Search for the cell housing the specified text and yield its (x, y) center coordinate. 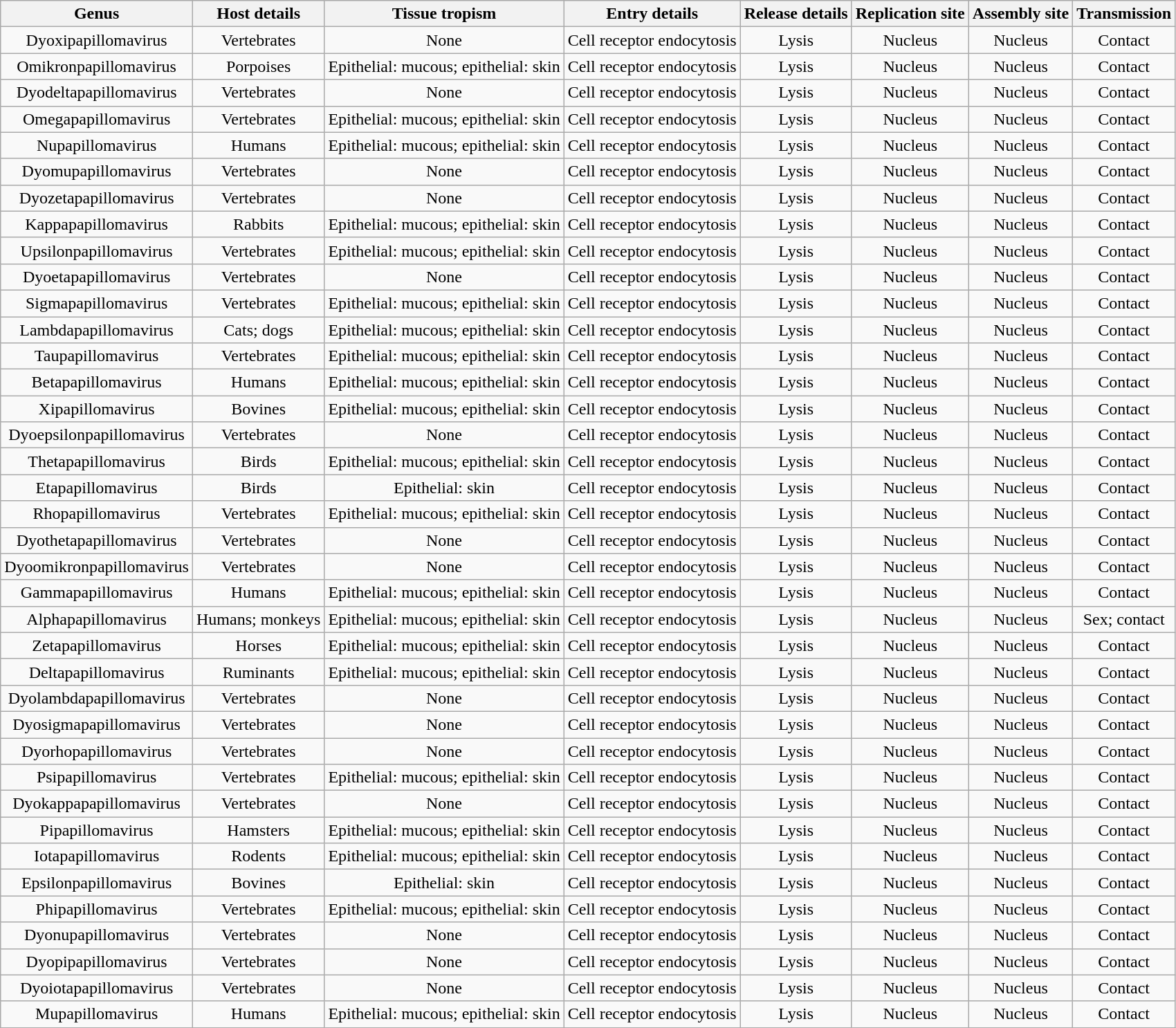
Sigmapapillomavirus (97, 303)
Dyozetapapillomavirus (97, 198)
Host details (258, 14)
Nupapillomavirus (97, 145)
Upsilonpapillomavirus (97, 250)
Dyolambdapapillomavirus (97, 698)
Etapapillomavirus (97, 488)
Taupapillomavirus (97, 356)
Replication site (910, 14)
Dyodeltapapillomavirus (97, 93)
Rodents (258, 856)
Iotapapillomavirus (97, 856)
Dyoetapapillomavirus (97, 277)
Epsilonpapillomavirus (97, 883)
Pipapillomavirus (97, 830)
Zetapapillomavirus (97, 645)
Dyosigmapapillomavirus (97, 724)
Dyorhopapillomavirus (97, 751)
Mupapillomavirus (97, 1014)
Betapapillomavirus (97, 383)
Dyomupapillomavirus (97, 172)
Rhopapillomavirus (97, 514)
Kappapapillomavirus (97, 224)
Release details (796, 14)
Dyoiotapapillomavirus (97, 988)
Cats; dogs (258, 330)
Humans; monkeys (258, 619)
Gammapapillomavirus (97, 593)
Omikronpapillomavirus (97, 66)
Genus (97, 14)
Assembly site (1020, 14)
Psipapillomavirus (97, 778)
Horses (258, 645)
Dyoepsilonpapillomavirus (97, 435)
Ruminants (258, 672)
Transmission (1124, 14)
Hamsters (258, 830)
Omegapapillomavirus (97, 119)
Dyoomikronpapillomavirus (97, 567)
Dyopipapillomavirus (97, 962)
Xipapillomavirus (97, 409)
Tissue tropism (444, 14)
Alphapapillomavirus (97, 619)
Dyonupapillomavirus (97, 935)
Phipapillomavirus (97, 909)
Lambdapapillomavirus (97, 330)
Dyokappapapillomavirus (97, 804)
Porpoises (258, 66)
Rabbits (258, 224)
Dyoxipapillomavirus (97, 40)
Deltapapillomavirus (97, 672)
Thetapapillomavirus (97, 461)
Dyothetapapillomavirus (97, 540)
Sex; contact (1124, 619)
Entry details (652, 14)
